From the cell containing the given text, extract its center point as [x, y] coordinate. 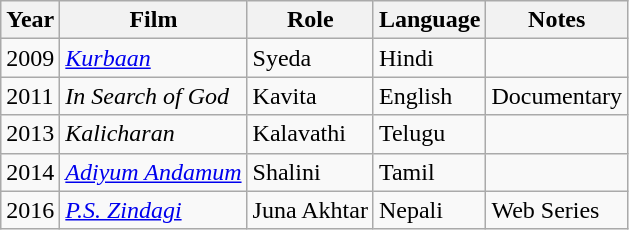
Documentary [557, 96]
Kavita [310, 96]
2016 [30, 210]
In Search of God [154, 96]
Adiyum Andamum [154, 172]
Kurbaan [154, 58]
Role [310, 20]
2014 [30, 172]
2011 [30, 96]
Kalavathi [310, 134]
Nepali [429, 210]
Year [30, 20]
Film [154, 20]
English [429, 96]
Telugu [429, 134]
Web Series [557, 210]
2013 [30, 134]
Shalini [310, 172]
Notes [557, 20]
Tamil [429, 172]
Syeda [310, 58]
Juna Akhtar [310, 210]
Language [429, 20]
P.S. Zindagi [154, 210]
Hindi [429, 58]
Kalicharan [154, 134]
2009 [30, 58]
